Detect which cell encompasses the target text, then output its (x, y) center coordinate. 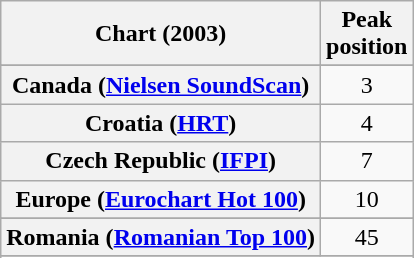
Czech Republic (IFPI) (161, 161)
Europe (Eurochart Hot 100) (161, 199)
Canada (Nielsen SoundScan) (161, 85)
Romania (Romanian Top 100) (161, 237)
4 (367, 123)
7 (367, 161)
Peakposition (367, 34)
45 (367, 237)
Croatia (HRT) (161, 123)
3 (367, 85)
Chart (2003) (161, 34)
10 (367, 199)
